From the cell containing the given text, extract its center point as (x, y) coordinate. 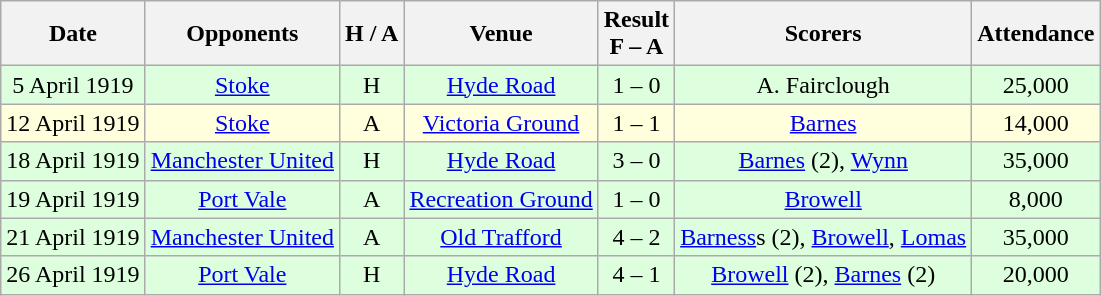
Barnes (2), Wynn (824, 161)
14,000 (1036, 123)
8,000 (1036, 199)
Old Trafford (501, 237)
H / A (371, 34)
26 April 1919 (73, 275)
21 April 1919 (73, 237)
19 April 1919 (73, 199)
Barnes (824, 123)
12 April 1919 (73, 123)
4 – 2 (636, 237)
Barnesss (2), Browell, Lomas (824, 237)
Date (73, 34)
Opponents (242, 34)
5 April 1919 (73, 85)
20,000 (1036, 275)
Recreation Ground (501, 199)
Attendance (1036, 34)
Victoria Ground (501, 123)
Browell (2), Barnes (2) (824, 275)
25,000 (1036, 85)
Venue (501, 34)
3 – 0 (636, 161)
ResultF – A (636, 34)
Scorers (824, 34)
4 – 1 (636, 275)
1 – 1 (636, 123)
18 April 1919 (73, 161)
A. Fairclough (824, 85)
Browell (824, 199)
